From the cell containing the given text, extract its center point as [x, y] coordinate. 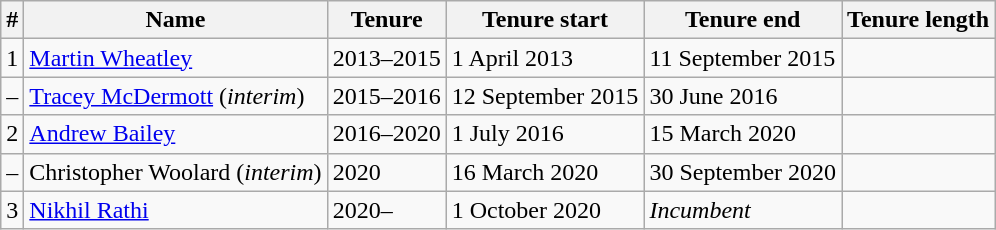
12 September 2015 [545, 96]
2 [12, 134]
Name [176, 20]
Tenure [386, 20]
Incumbent [743, 210]
Tenure end [743, 20]
Martin Wheatley [176, 58]
30 September 2020 [743, 172]
Nikhil Rathi [176, 210]
Tenure start [545, 20]
Christopher Woolard (interim) [176, 172]
# [12, 20]
Andrew Bailey [176, 134]
1 July 2016 [545, 134]
16 March 2020 [545, 172]
2020– [386, 210]
2016–2020 [386, 134]
30 June 2016 [743, 96]
2020 [386, 172]
15 March 2020 [743, 134]
1 [12, 58]
3 [12, 210]
11 September 2015 [743, 58]
2015–2016 [386, 96]
1 October 2020 [545, 210]
Tracey McDermott (interim) [176, 96]
Tenure length [918, 20]
2013–2015 [386, 58]
1 April 2013 [545, 58]
